Capture the cell that displays the provided text and extract its [x, y] central coordinate. 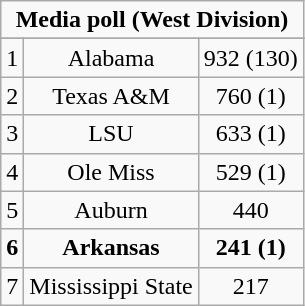
440 [250, 210]
Media poll (West Division) [152, 20]
217 [250, 286]
529 (1) [250, 172]
5 [12, 210]
Alabama [111, 58]
1 [12, 58]
633 (1) [250, 134]
241 (1) [250, 248]
932 (130) [250, 58]
760 (1) [250, 96]
Ole Miss [111, 172]
7 [12, 286]
4 [12, 172]
LSU [111, 134]
Texas A&M [111, 96]
2 [12, 96]
Arkansas [111, 248]
6 [12, 248]
3 [12, 134]
Mississippi State [111, 286]
Auburn [111, 210]
